For the text-containing cell, return its midpoint in [x, y] coordinate format. 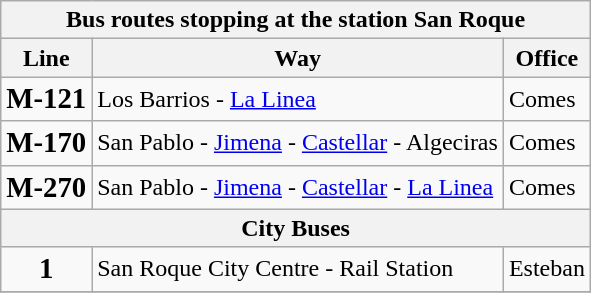
San Roque City Centre - Rail Station [298, 269]
Way [298, 58]
M-170 [46, 143]
M-270 [46, 187]
Esteban [546, 269]
San Pablo - Jimena - Castellar - Algeciras [298, 143]
San Pablo - Jimena - Castellar - La Linea [298, 187]
Office [546, 58]
Bus routes stopping at the station San Roque [296, 20]
City Buses [296, 228]
Line [46, 58]
Los Barrios - La Linea [298, 99]
1 [46, 269]
M-121 [46, 99]
